Return [x, y] of the center of cell containing provided text 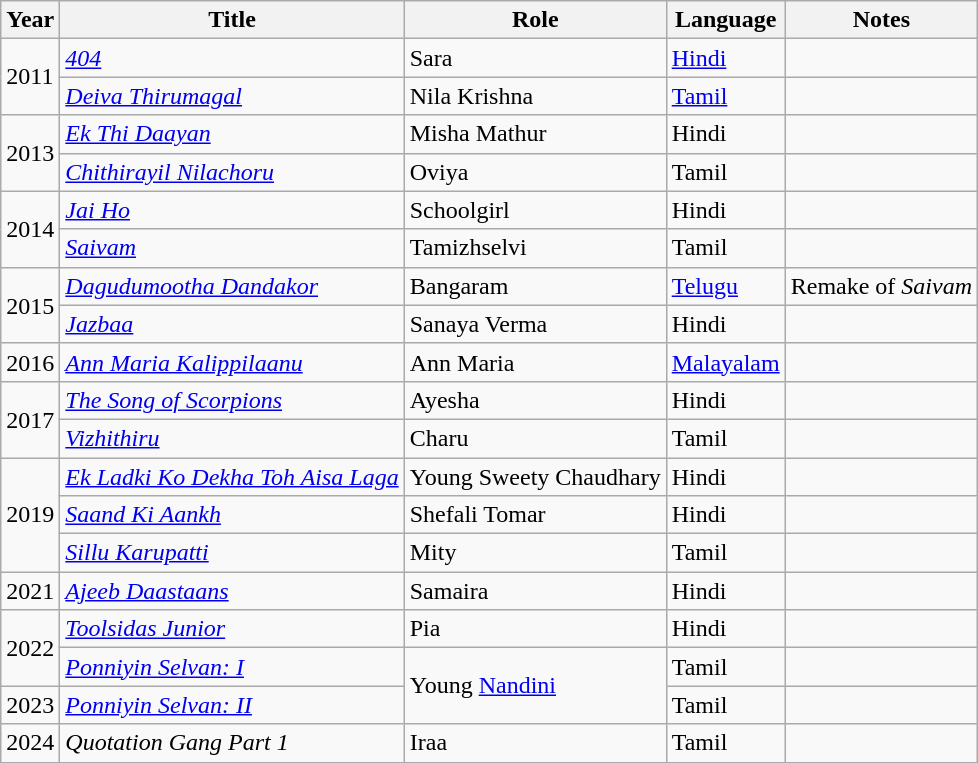
Young Sweety Chaudhary [535, 477]
2011 [30, 77]
Pia [535, 629]
Tamizhselvi [535, 248]
2019 [30, 515]
2015 [30, 305]
Ek Thi Daayan [232, 134]
Vizhithiru [232, 438]
Dagudumootha Dandakor [232, 286]
Title [232, 20]
2023 [30, 705]
Notes [881, 20]
Ajeeb Daastaans [232, 591]
Remake of Saivam [881, 286]
Ponniyin Selvan: I [232, 667]
Role [535, 20]
Shefali Tomar [535, 515]
Chithirayil Nilachoru [232, 172]
Schoolgirl [535, 210]
Mity [535, 553]
Ek Ladki Ko Dekha Toh Aisa Laga [232, 477]
Malayalam [726, 362]
Jai Ho [232, 210]
Iraa [535, 743]
2024 [30, 743]
Charu [535, 438]
Sara [535, 58]
2021 [30, 591]
Bangaram [535, 286]
Nila Krishna [535, 96]
Ann Maria [535, 362]
The Song of Scorpions [232, 400]
Ann Maria Kalippilaanu [232, 362]
Saand Ki Aankh [232, 515]
Toolsidas Junior [232, 629]
404 [232, 58]
Deiva Thirumagal [232, 96]
Ponniyin Selvan: II [232, 705]
2022 [30, 648]
Language [726, 20]
Quotation Gang Part 1 [232, 743]
Young Nandini [535, 686]
2017 [30, 419]
Telugu [726, 286]
Ayesha [535, 400]
2014 [30, 229]
Misha Mathur [535, 134]
Oviya [535, 172]
2016 [30, 362]
2013 [30, 153]
Sanaya Verma [535, 324]
Jazbaa [232, 324]
Year [30, 20]
Samaira [535, 591]
Saivam [232, 248]
Sillu Karupatti [232, 553]
